Identify which cell holds the provided text, then report its (X, Y) central coordinate. 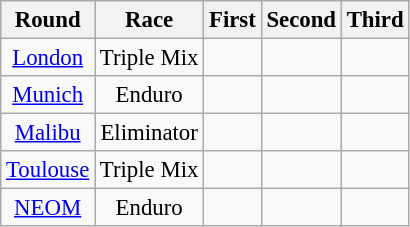
Toulouse (48, 170)
Third (375, 20)
Malibu (48, 133)
Round (48, 20)
London (48, 58)
Race (150, 20)
NEOM (48, 208)
Eliminator (150, 133)
Second (301, 20)
First (232, 20)
Munich (48, 95)
